Locate the cell with the specified text and output its [x, y] center coordinate. 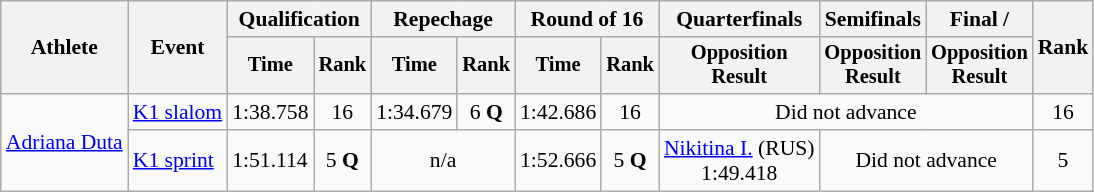
Final / [980, 19]
K1 sprint [178, 160]
Repechage [443, 19]
Quarterfinals [740, 19]
Round of 16 [587, 19]
Semifinals [874, 19]
K1 slalom [178, 112]
5 [1064, 160]
Event [178, 48]
Nikitina I. (RUS)1:49.418 [740, 160]
1:51.114 [270, 160]
1:42.686 [558, 112]
1:52.666 [558, 160]
Qualification [299, 19]
Athlete [64, 48]
n/a [443, 160]
6 Q [486, 112]
1:38.758 [270, 112]
Adriana Duta [64, 142]
1:34.679 [414, 112]
